Capture the cell that displays the provided text and extract its [x, y] central coordinate. 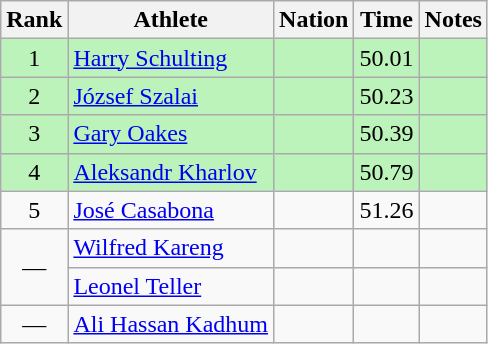
Notes [453, 20]
Wilfred Kareng [171, 248]
50.39 [386, 134]
50.23 [386, 96]
Aleksandr Kharlov [171, 172]
4 [34, 172]
51.26 [386, 210]
50.01 [386, 58]
Athlete [171, 20]
Time [386, 20]
50.79 [386, 172]
Ali Hassan Kadhum [171, 324]
1 [34, 58]
József Szalai [171, 96]
Harry Schulting [171, 58]
Gary Oakes [171, 134]
3 [34, 134]
Nation [314, 20]
Rank [34, 20]
5 [34, 210]
Leonel Teller [171, 286]
José Casabona [171, 210]
2 [34, 96]
